Return the [x, y] coordinate for the center point of the cell that contains the specified text.  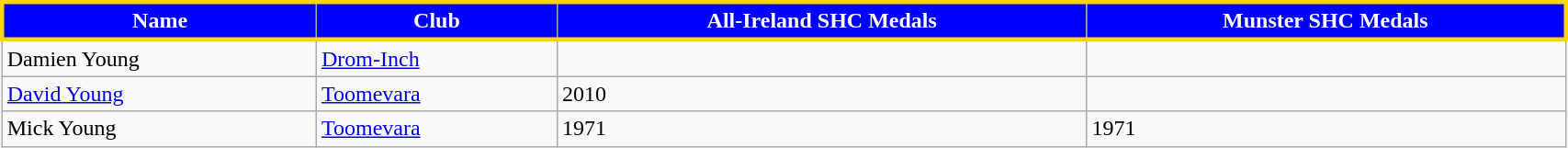
All-Ireland SHC Medals [821, 20]
Mick Young [159, 129]
Name [159, 20]
Drom-Inch [436, 58]
David Young [159, 94]
Damien Young [159, 58]
2010 [821, 94]
Munster SHC Medals [1326, 20]
Club [436, 20]
